Pinpoint the cell where the given text exists, returning its (X, Y) midpoint coordinate. 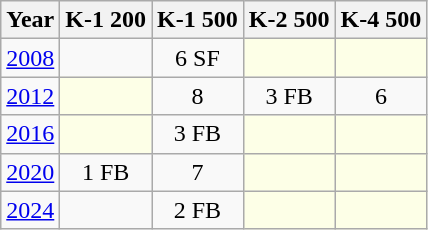
2 FB (198, 210)
K-2 500 (289, 20)
8 (198, 96)
6 SF (198, 58)
2024 (30, 210)
7 (198, 172)
2016 (30, 134)
K-4 500 (381, 20)
2008 (30, 58)
K-1 500 (198, 20)
Year (30, 20)
6 (381, 96)
2020 (30, 172)
K-1 200 (106, 20)
1 FB (106, 172)
2012 (30, 96)
